Return the [X, Y] coordinate for the center point of the cell that contains the specified text.  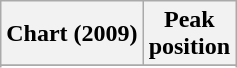
Peakposition [189, 34]
Chart (2009) [72, 34]
